Output the [x, y] coordinate of the center of the cell containing the given text.  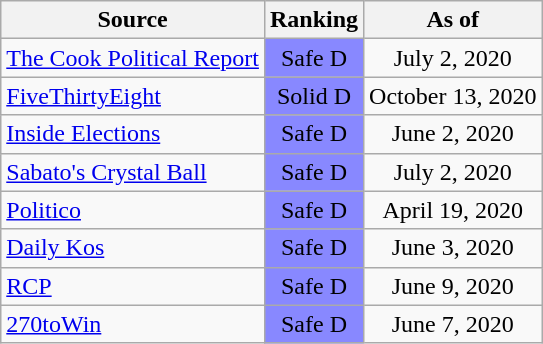
Daily Kos [133, 248]
June 3, 2020 [453, 248]
April 19, 2020 [453, 210]
FiveThirtyEight [133, 96]
June 2, 2020 [453, 134]
June 9, 2020 [453, 286]
270toWin [133, 324]
RCP [133, 286]
Sabato's Crystal Ball [133, 172]
October 13, 2020 [453, 96]
June 7, 2020 [453, 324]
The Cook Political Report [133, 58]
As of [453, 20]
Ranking [314, 20]
Inside Elections [133, 134]
Source [133, 20]
Politico [133, 210]
Solid D [314, 96]
